Pinpoint the cell where the given text exists, returning its (X, Y) midpoint coordinate. 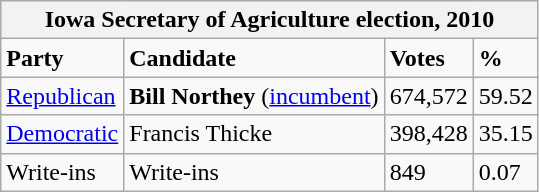
Candidate (254, 58)
Iowa Secretary of Agriculture election, 2010 (270, 20)
% (506, 58)
0.07 (506, 172)
674,572 (428, 96)
398,428 (428, 134)
59.52 (506, 96)
Party (62, 58)
Democratic (62, 134)
849 (428, 172)
Votes (428, 58)
Francis Thicke (254, 134)
35.15 (506, 134)
Republican (62, 96)
Bill Northey (incumbent) (254, 96)
